Output the (X, Y) coordinate of the center of the cell containing the given text.  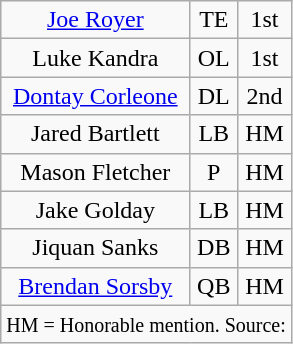
P (214, 172)
Brendan Sorsby (96, 286)
QB (214, 286)
DB (214, 248)
Jake Golday (96, 210)
Joe Royer (96, 20)
Dontay Corleone (96, 96)
Jared Bartlett (96, 134)
Mason Fletcher (96, 172)
Jiquan Sanks (96, 248)
Luke Kandra (96, 58)
OL (214, 58)
2nd (265, 96)
HM = Honorable mention. Source: (146, 324)
TE (214, 20)
DL (214, 96)
